Find where the given text appears and provide that cell's center as (x, y) coordinate. 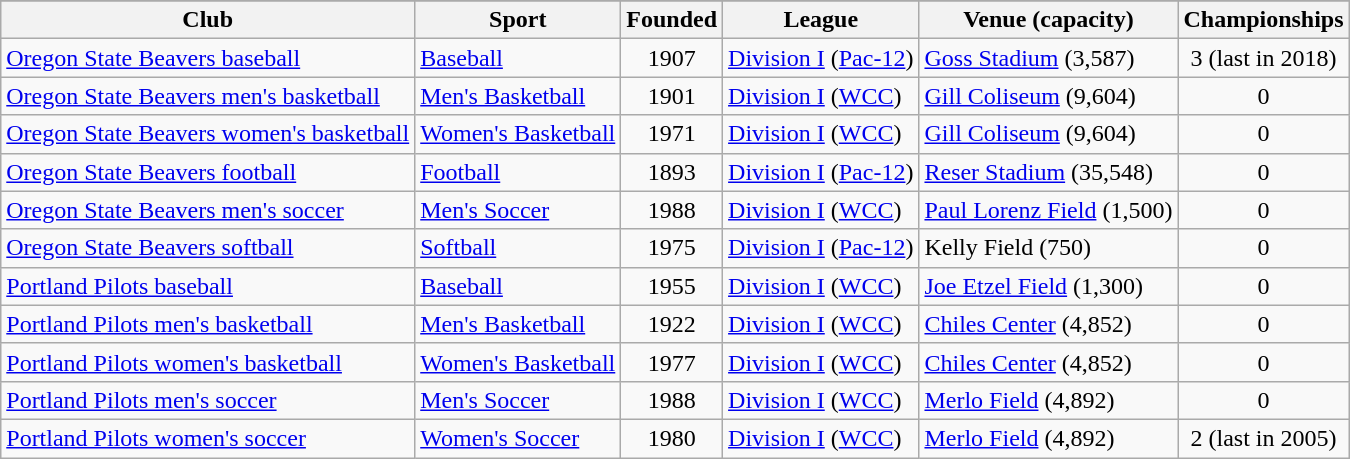
Goss Stadium (3,587) (1048, 58)
1922 (672, 324)
1907 (672, 58)
Founded (672, 20)
1955 (672, 286)
1893 (672, 172)
Oregon State Beavers football (208, 172)
Portland Pilots women's soccer (208, 438)
Portland Pilots men's soccer (208, 400)
Oregon State Beavers baseball (208, 58)
1901 (672, 96)
Football (518, 172)
Softball (518, 248)
Club (208, 20)
Portland Pilots men's basketball (208, 324)
Kelly Field (750) (1048, 248)
Championships (1264, 20)
Oregon State Beavers men's soccer (208, 210)
Sport (518, 20)
1980 (672, 438)
1977 (672, 362)
Venue (capacity) (1048, 20)
Oregon State Beavers softball (208, 248)
1971 (672, 134)
Oregon State Beavers women's basketball (208, 134)
Joe Etzel Field (1,300) (1048, 286)
Portland Pilots baseball (208, 286)
Women's Soccer (518, 438)
2 (last in 2005) (1264, 438)
3 (last in 2018) (1264, 58)
Portland Pilots women's basketball (208, 362)
League (821, 20)
Paul Lorenz Field (1,500) (1048, 210)
Reser Stadium (35,548) (1048, 172)
Oregon State Beavers men's basketball (208, 96)
1975 (672, 248)
